Identify which cell holds the provided text, then report its [X, Y] central coordinate. 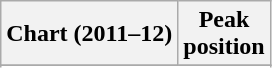
Peakposition [224, 34]
Chart (2011–12) [90, 34]
